Determine the (X, Y) coordinate at the center of the cell enclosing the given text.  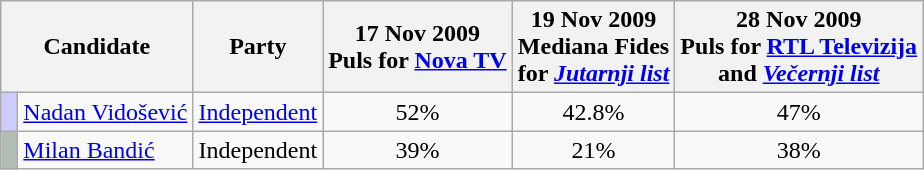
Candidate (97, 47)
Party (258, 47)
17 Nov 2009Puls for Nova TV (418, 47)
Milan Bandić (106, 150)
38% (799, 150)
Nadan Vidošević (106, 112)
52% (418, 112)
19 Nov 2009Mediana Fidesfor Jutarnji list (594, 47)
47% (799, 112)
42.8% (594, 112)
39% (418, 150)
21% (594, 150)
28 Nov 2009Puls for RTL Televizija and Večernji list (799, 47)
